Capture the cell that displays the provided text and extract its [X, Y] central coordinate. 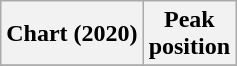
Peakposition [189, 34]
Chart (2020) [72, 34]
